Detect which cell encompasses the target text, then output its [X, Y] center coordinate. 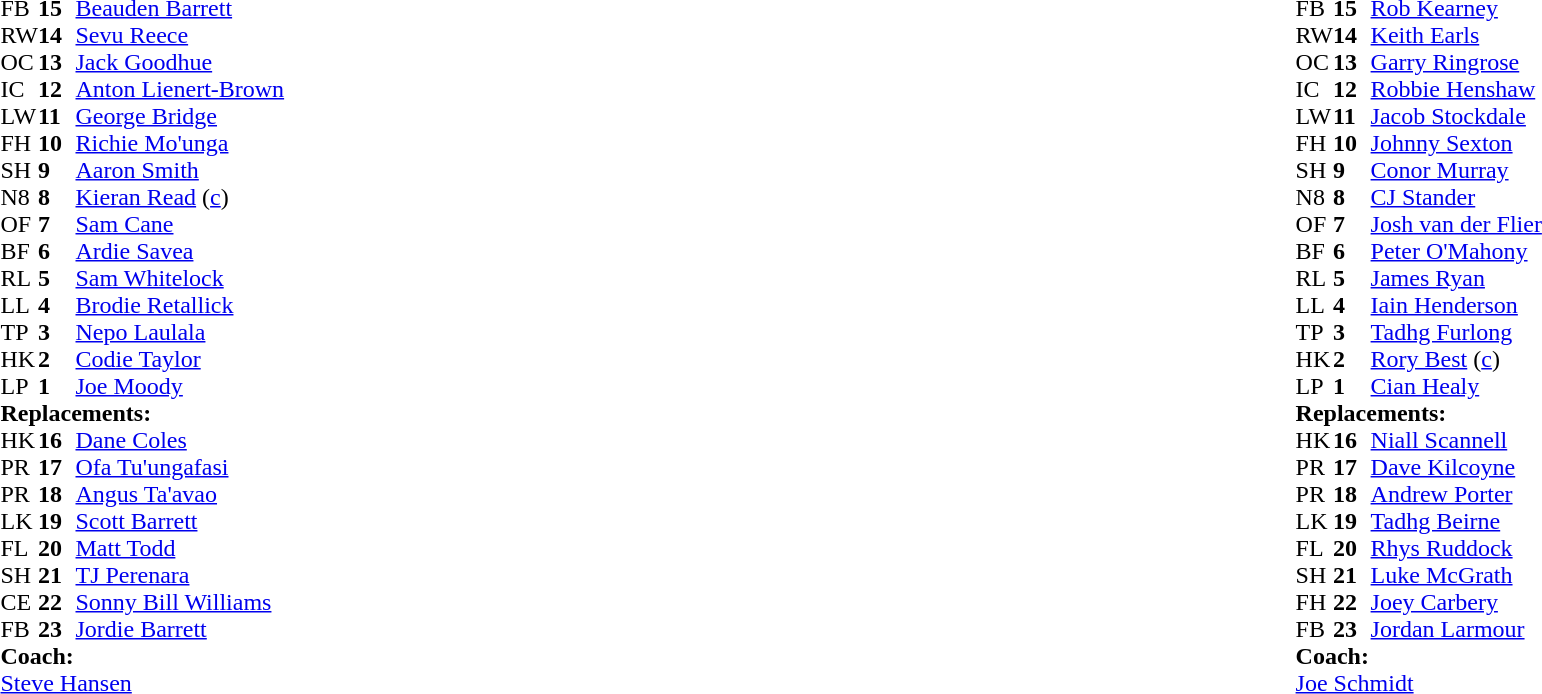
Iain Henderson [1456, 306]
Dane Coles [180, 440]
Andrew Porter [1456, 494]
Peter O'Mahony [1456, 252]
TJ Perenara [180, 576]
Jack Goodhue [180, 62]
Scott Barrett [180, 522]
Josh van der Flier [1456, 224]
Ofa Tu'ungafasi [180, 468]
George Bridge [180, 116]
Sam Whitelock [180, 278]
Conor Murray [1456, 170]
Tadhg Beirne [1456, 522]
CE [19, 602]
CJ Stander [1456, 198]
Codie Taylor [180, 360]
Nepo Laulala [180, 332]
Anton Lienert-Brown [180, 90]
Richie Mo'unga [180, 144]
Ardie Savea [180, 252]
Jordan Larmour [1456, 630]
Angus Ta'avao [180, 494]
Brodie Retallick [180, 306]
Joe Moody [180, 386]
Johnny Sexton [1456, 144]
Luke McGrath [1456, 576]
Kieran Read (c) [180, 198]
Sevu Reece [180, 36]
Sonny Bill Williams [180, 602]
James Ryan [1456, 278]
Aaron Smith [180, 170]
Sam Cane [180, 224]
Robbie Henshaw [1456, 90]
Tadhg Furlong [1456, 332]
Garry Ringrose [1456, 62]
Dave Kilcoyne [1456, 468]
Rhys Ruddock [1456, 548]
Jordie Barrett [180, 630]
Joey Carbery [1456, 602]
Cian Healy [1456, 386]
Jacob Stockdale [1456, 116]
Rory Best (c) [1456, 360]
Niall Scannell [1456, 440]
Keith Earls [1456, 36]
Matt Todd [180, 548]
